Locate the cell with the specified text and output its (X, Y) center coordinate. 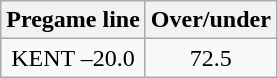
Over/under (210, 20)
72.5 (210, 58)
KENT –20.0 (74, 58)
Pregame line (74, 20)
